Scan for the cell matching the given text and deliver its (x, y) coordinate at center. 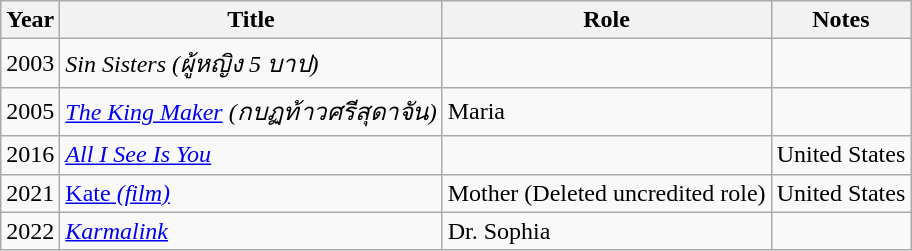
Karmalink (251, 231)
Notes (841, 20)
Dr. Sophia (606, 231)
Maria (606, 112)
2003 (30, 64)
2021 (30, 193)
Year (30, 20)
Title (251, 20)
Sin Sisters (ผู้หญิง 5 บาป) (251, 64)
Kate (film) (251, 193)
2022 (30, 231)
The King Maker (กบฏท้าวศรีสุดาจัน) (251, 112)
Mother (Deleted uncredited role) (606, 193)
2005 (30, 112)
All I See Is You (251, 155)
2016 (30, 155)
Role (606, 20)
